Output the [X, Y] coordinate of the center of the cell containing the given text.  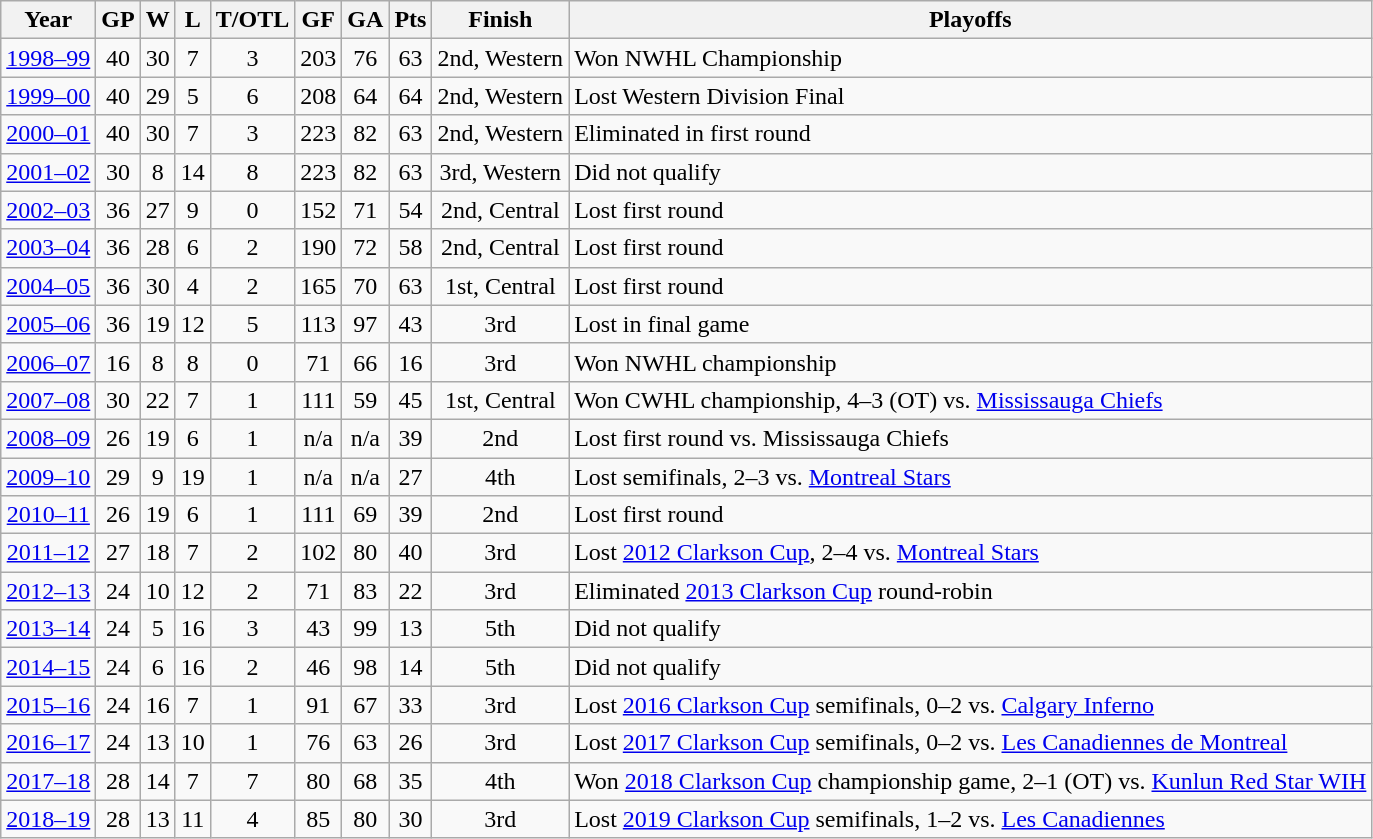
70 [366, 286]
2014–15 [48, 667]
Won NWHL championship [970, 362]
GF [318, 20]
Lost in final game [970, 324]
67 [366, 705]
Lost 2016 Clarkson Cup semifinals, 0–2 vs. Calgary Inferno [970, 705]
2010–11 [48, 515]
GP [118, 20]
Lost 2019 Clarkson Cup semifinals, 1–2 vs. Les Canadiennes [970, 819]
72 [366, 248]
68 [366, 781]
Lost semifinals, 2–3 vs. Montreal Stars [970, 477]
3rd, Western [500, 172]
69 [366, 515]
2017–18 [48, 781]
46 [318, 667]
2018–19 [48, 819]
33 [410, 705]
Eliminated 2013 Clarkson Cup round-robin [970, 591]
Won 2018 Clarkson Cup championship game, 2–1 (OT) vs. Kunlun Red Star WIH [970, 781]
45 [410, 400]
2000–01 [48, 134]
190 [318, 248]
2005–06 [48, 324]
Won NWHL Championship [970, 58]
2015–16 [48, 705]
Lost Western Division Final [970, 96]
T/OTL [252, 20]
Playoffs [970, 20]
2006–07 [48, 362]
2013–14 [48, 629]
35 [410, 781]
1998–99 [48, 58]
2003–04 [48, 248]
L [192, 20]
2004–05 [48, 286]
2001–02 [48, 172]
85 [318, 819]
2009–10 [48, 477]
1999–00 [48, 96]
208 [318, 96]
18 [158, 553]
59 [366, 400]
66 [366, 362]
Lost 2012 Clarkson Cup, 2–4 vs. Montreal Stars [970, 553]
165 [318, 286]
2002–03 [48, 210]
GA [366, 20]
113 [318, 324]
Year [48, 20]
2007–08 [48, 400]
Lost first round vs. Mississauga Chiefs [970, 438]
203 [318, 58]
Pts [410, 20]
11 [192, 819]
Won CWHL championship, 4–3 (OT) vs. Mississauga Chiefs [970, 400]
83 [366, 591]
102 [318, 553]
54 [410, 210]
W [158, 20]
Finish [500, 20]
2011–12 [48, 553]
97 [366, 324]
58 [410, 248]
99 [366, 629]
2008–09 [48, 438]
91 [318, 705]
152 [318, 210]
Lost 2017 Clarkson Cup semifinals, 0–2 vs. Les Canadiennes de Montreal [970, 743]
Eliminated in first round [970, 134]
2016–17 [48, 743]
98 [366, 667]
2012–13 [48, 591]
